Detect which cell encompasses the target text, then output its (x, y) center coordinate. 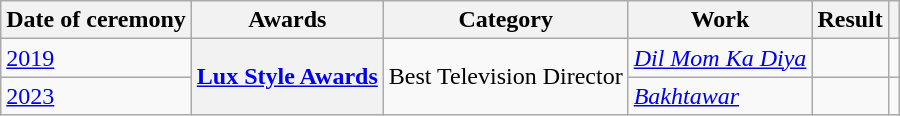
2023 (96, 96)
Best Television Director (506, 77)
2019 (96, 58)
Category (506, 20)
Bakhtawar (720, 96)
Awards (287, 20)
Dil Mom Ka Diya (720, 58)
Date of ceremony (96, 20)
Lux Style Awards (287, 77)
Result (850, 20)
Work (720, 20)
